Extract the (X, Y) coordinate from the center of the cell holding the provided text.  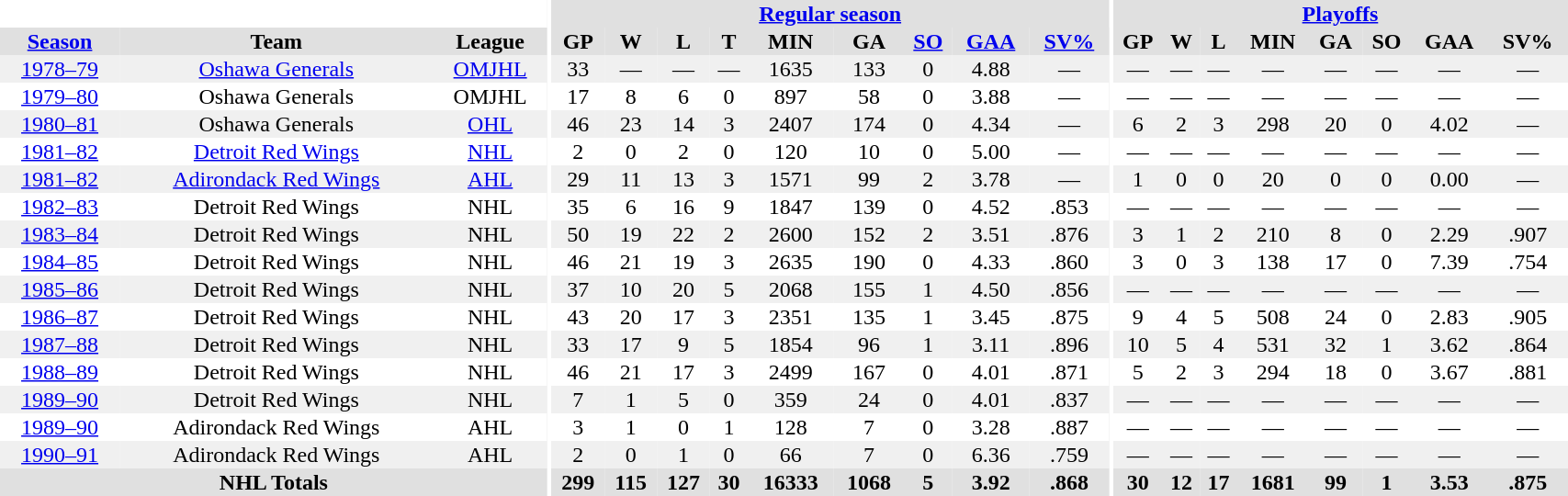
127 (683, 482)
508 (1273, 317)
2635 (791, 262)
18 (1336, 372)
1983–84 (60, 234)
135 (869, 317)
2351 (791, 317)
139 (869, 207)
1980–81 (60, 124)
128 (791, 427)
League (491, 41)
115 (631, 482)
1571 (791, 179)
0.00 (1450, 179)
Playoffs (1341, 14)
1984–85 (60, 262)
.905 (1529, 317)
133 (869, 69)
167 (869, 372)
3.67 (1450, 372)
138 (1273, 262)
2.83 (1450, 317)
1847 (791, 207)
50 (578, 234)
1990–91 (60, 455)
96 (869, 344)
11 (631, 179)
OHL (491, 124)
1854 (791, 344)
2068 (791, 289)
.881 (1529, 372)
.868 (1069, 482)
294 (1273, 372)
16333 (791, 482)
22 (683, 234)
1681 (1273, 482)
Season (60, 41)
1068 (869, 482)
152 (869, 234)
12 (1181, 482)
.876 (1069, 234)
299 (578, 482)
120 (791, 152)
210 (1273, 234)
.864 (1529, 344)
3.28 (990, 427)
.853 (1069, 207)
Team (276, 41)
3.62 (1450, 344)
4.02 (1450, 124)
7.39 (1450, 262)
Regular season (830, 14)
2499 (791, 372)
.887 (1069, 427)
32 (1336, 344)
23 (631, 124)
174 (869, 124)
T (728, 41)
4.50 (990, 289)
2407 (791, 124)
5.00 (990, 152)
2.29 (1450, 234)
.907 (1529, 234)
1988–89 (60, 372)
3.88 (990, 96)
2600 (791, 234)
4.33 (990, 262)
155 (869, 289)
16 (683, 207)
NHL Totals (274, 482)
897 (791, 96)
6.36 (990, 455)
14 (683, 124)
.754 (1529, 262)
29 (578, 179)
3.51 (990, 234)
3.11 (990, 344)
1986–87 (60, 317)
43 (578, 317)
66 (791, 455)
1985–86 (60, 289)
.871 (1069, 372)
3.92 (990, 482)
298 (1273, 124)
1982–83 (60, 207)
.837 (1069, 400)
.856 (1069, 289)
.860 (1069, 262)
.896 (1069, 344)
35 (578, 207)
190 (869, 262)
.759 (1069, 455)
4.34 (990, 124)
359 (791, 400)
37 (578, 289)
1979–80 (60, 96)
1987–88 (60, 344)
13 (683, 179)
4.88 (990, 69)
1978–79 (60, 69)
58 (869, 96)
3.53 (1450, 482)
3.78 (990, 179)
4.52 (990, 207)
531 (1273, 344)
3.45 (990, 317)
1635 (791, 69)
